Provide the (x, y) coordinate of the cell's center where the given text is located.  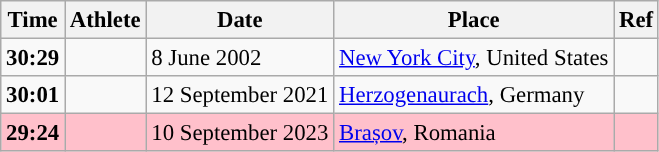
New York City, United States (474, 58)
Date (240, 20)
Athlete (104, 20)
Brașov, Romania (474, 133)
Ref (636, 20)
Place (474, 20)
12 September 2021 (240, 95)
8 June 2002 (240, 58)
29:24 (33, 133)
30:01 (33, 95)
10 September 2023 (240, 133)
Time (33, 20)
30:29 (33, 58)
Herzogenaurach, Germany (474, 95)
